Scan for the cell matching the given text and deliver its (X, Y) coordinate at center. 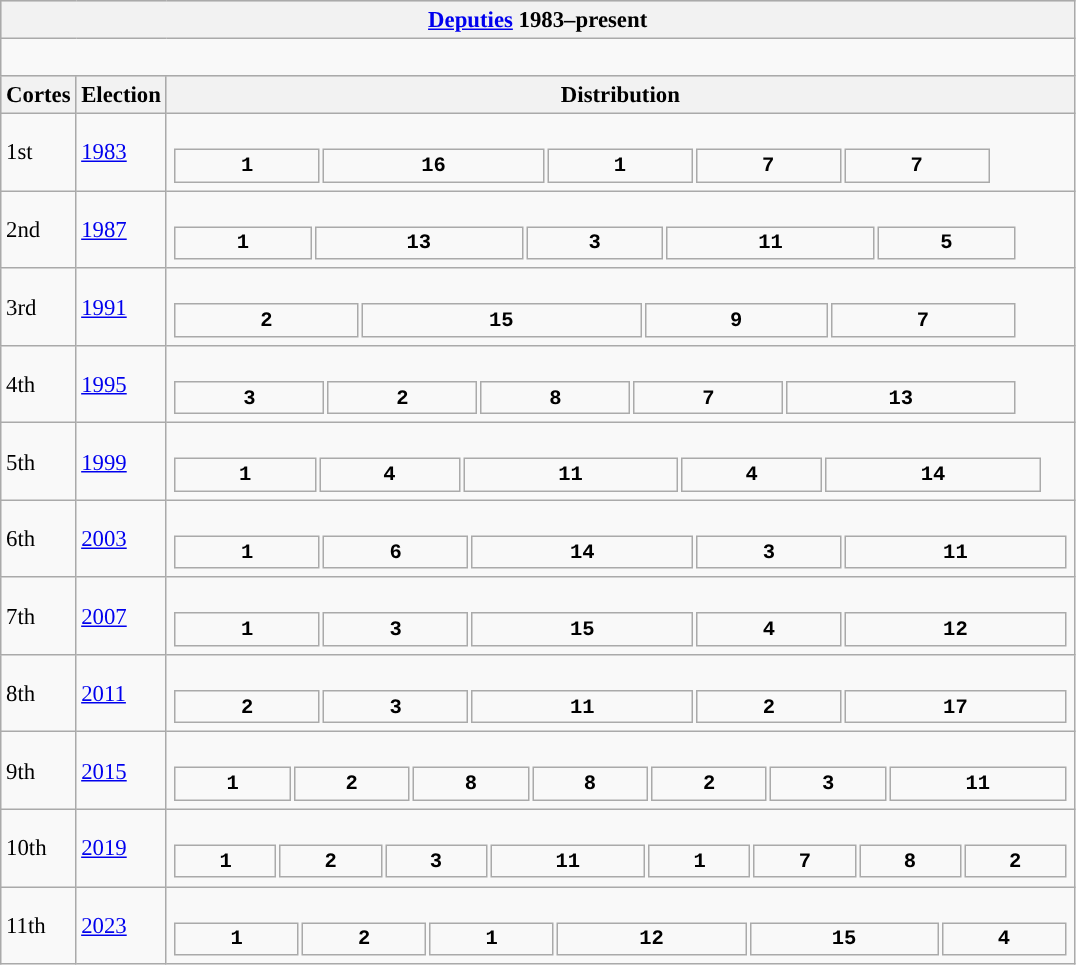
2 3 11 2 17 (620, 694)
9 (736, 321)
4th (38, 384)
2023 (121, 926)
6th (38, 538)
3 2 8 7 13 (620, 384)
6 (396, 553)
Election (121, 95)
2015 (121, 770)
10th (38, 848)
9th (38, 770)
1983 (121, 152)
Deputies 1983–present (538, 20)
2003 (121, 538)
1 4 11 4 14 (620, 462)
1991 (121, 306)
1 2 3 11 1 7 8 2 (620, 848)
1987 (121, 230)
1 16 1 7 7 (620, 152)
8th (38, 694)
1 2 1 12 15 4 (620, 926)
Distribution (620, 95)
17 (956, 707)
1 13 3 11 5 (620, 230)
1 2 8 8 2 3 11 (620, 770)
2011 (121, 694)
2007 (121, 616)
1999 (121, 462)
2nd (38, 230)
11th (38, 926)
2019 (121, 848)
3rd (38, 306)
1995 (121, 384)
16 (434, 166)
1 6 14 3 11 (620, 538)
1 3 15 4 12 (620, 616)
5th (38, 462)
1st (38, 152)
Cortes (38, 95)
2 15 9 7 (620, 306)
5 (946, 243)
7th (38, 616)
